Locate the cell with the specified text and output its [X, Y] center coordinate. 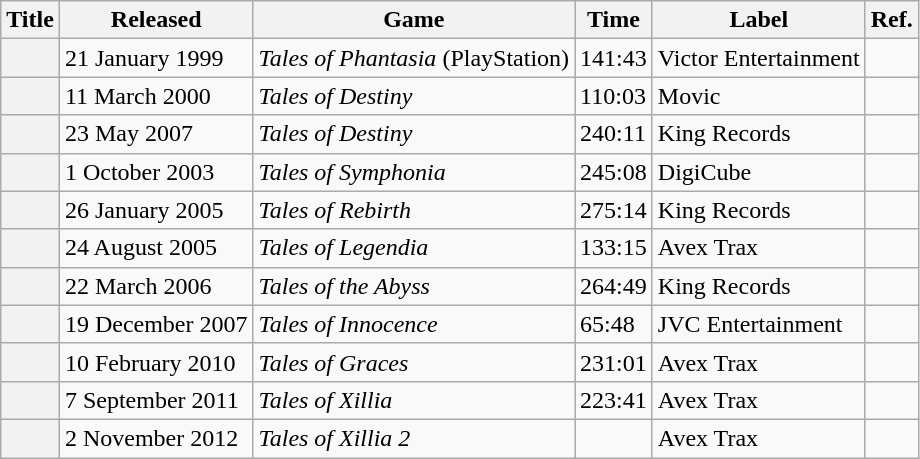
19 December 2007 [156, 324]
223:41 [614, 400]
Ref. [892, 20]
245:08 [614, 172]
Tales of Innocence [414, 324]
65:48 [614, 324]
11 March 2000 [156, 96]
275:14 [614, 210]
231:01 [614, 362]
Label [758, 20]
Game [414, 20]
Tales of Legendia [414, 248]
Tales of Xillia [414, 400]
Title [30, 20]
133:15 [614, 248]
Tales of Xillia 2 [414, 438]
Tales of the Abyss [414, 286]
264:49 [614, 286]
23 May 2007 [156, 134]
2 November 2012 [156, 438]
Released [156, 20]
26 January 2005 [156, 210]
24 August 2005 [156, 248]
110:03 [614, 96]
240:11 [614, 134]
1 October 2003 [156, 172]
Tales of Rebirth [414, 210]
21 January 1999 [156, 58]
141:43 [614, 58]
DigiCube [758, 172]
7 September 2011 [156, 400]
10 February 2010 [156, 362]
22 March 2006 [156, 286]
Movic [758, 96]
Tales of Symphonia [414, 172]
Tales of Graces [414, 362]
Victor Entertainment [758, 58]
Time [614, 20]
Tales of Phantasia (PlayStation) [414, 58]
JVC Entertainment [758, 324]
